Capture the cell that displays the provided text and extract its (x, y) central coordinate. 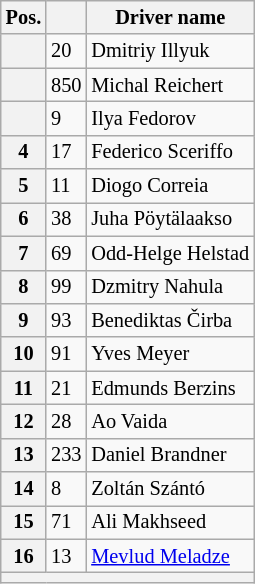
Michal Reichert (170, 85)
71 (66, 522)
91 (66, 354)
14 (24, 489)
Pos. (24, 17)
Benediktas Čirba (170, 320)
7 (24, 253)
69 (66, 253)
6 (24, 219)
Daniel Brandner (170, 455)
Federico Sceriffo (170, 152)
Dzmitry Nahula (170, 287)
4 (24, 152)
20 (66, 51)
850 (66, 85)
Zoltán Szántó (170, 489)
99 (66, 287)
Ilya Fedorov (170, 118)
10 (24, 354)
17 (66, 152)
Mevlud Meladze (170, 556)
Driver name (170, 17)
Ao Vaida (170, 421)
28 (66, 421)
Odd-Helge Helstad (170, 253)
16 (24, 556)
5 (24, 186)
93 (66, 320)
Diogo Correia (170, 186)
233 (66, 455)
Edmunds Berzins (170, 388)
Yves Meyer (170, 354)
21 (66, 388)
38 (66, 219)
12 (24, 421)
Ali Makhseed (170, 522)
15 (24, 522)
Juha Pöytälaakso (170, 219)
Dmitriy Illyuk (170, 51)
